Locate the cell with the specified text and output its (X, Y) center coordinate. 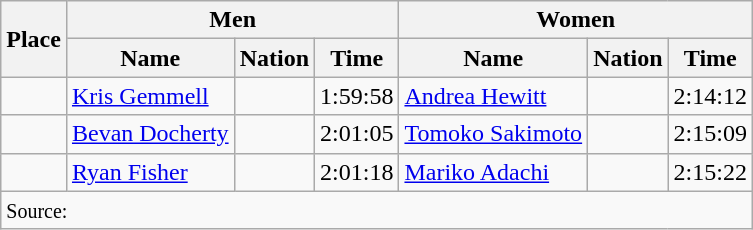
2:14:12 (710, 96)
2:15:22 (710, 172)
Bevan Docherty (150, 134)
2:01:05 (357, 134)
Mariko Adachi (494, 172)
Andrea Hewitt (494, 96)
2:15:09 (710, 134)
Men (232, 20)
2:01:18 (357, 172)
Source: (377, 210)
1:59:58 (357, 96)
Tomoko Sakimoto (494, 134)
Kris Gemmell (150, 96)
Place (34, 39)
Ryan Fisher (150, 172)
Women (576, 20)
